For the text-containing cell, return its midpoint in [X, Y] coordinate format. 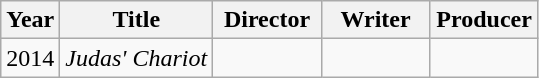
Director [268, 20]
2014 [30, 58]
Judas' Chariot [136, 58]
Title [136, 20]
Producer [484, 20]
Year [30, 20]
Writer [376, 20]
